Return (x, y) of the center of cell containing provided text 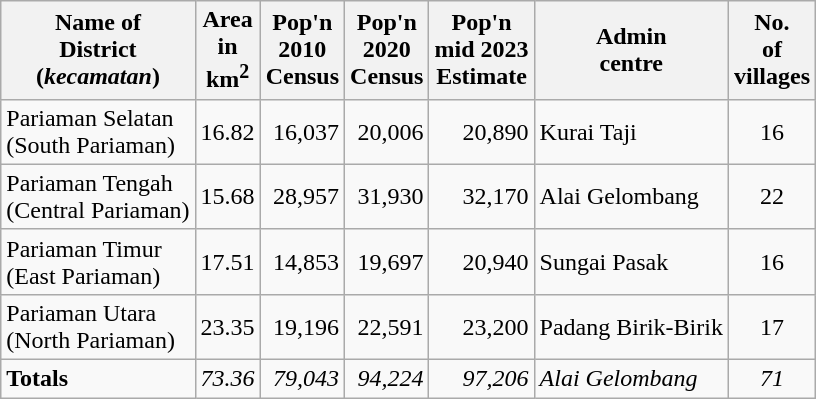
Pariaman Timur (East Pariaman) (98, 262)
17 (772, 326)
14,853 (302, 262)
20,940 (482, 262)
15.68 (228, 196)
16.82 (228, 132)
28,957 (302, 196)
20,890 (482, 132)
22,591 (387, 326)
73.36 (228, 379)
23,200 (482, 326)
Totals (98, 379)
Kurai Taji (631, 132)
16,037 (302, 132)
32,170 (482, 196)
Pop'n mid 2023 Estimate (482, 50)
19,697 (387, 262)
71 (772, 379)
31,930 (387, 196)
97,206 (482, 379)
Pariaman Selatan (South Pariaman) (98, 132)
20,006 (387, 132)
Pop'n 2010 Census (302, 50)
Padang Birik-Birik (631, 326)
Admincentre (631, 50)
17.51 (228, 262)
Pop'n 2020 Census (387, 50)
19,196 (302, 326)
Area in km2 (228, 50)
23.35 (228, 326)
Name of District(kecamatan) (98, 50)
No.ofvillages (772, 50)
79,043 (302, 379)
Pariaman Tengah (Central Pariaman) (98, 196)
Pariaman Utara (North Pariaman) (98, 326)
94,224 (387, 379)
22 (772, 196)
Sungai Pasak (631, 262)
